Locate the cell with the specified text and output its (x, y) center coordinate. 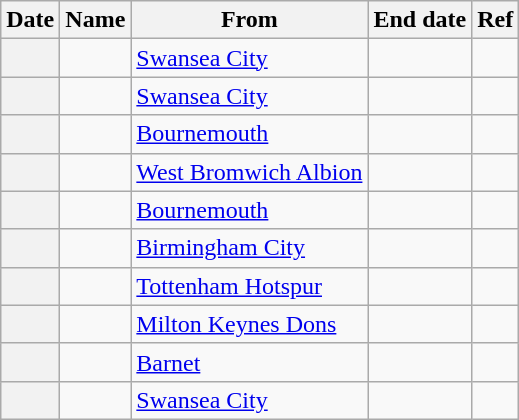
Name (96, 20)
Milton Keynes Dons (250, 324)
West Bromwich Albion (250, 172)
Ref (496, 20)
From (250, 20)
End date (420, 20)
Birmingham City (250, 248)
Barnet (250, 362)
Tottenham Hotspur (250, 286)
Date (30, 20)
